Search for the cell housing the specified text and yield its (X, Y) center coordinate. 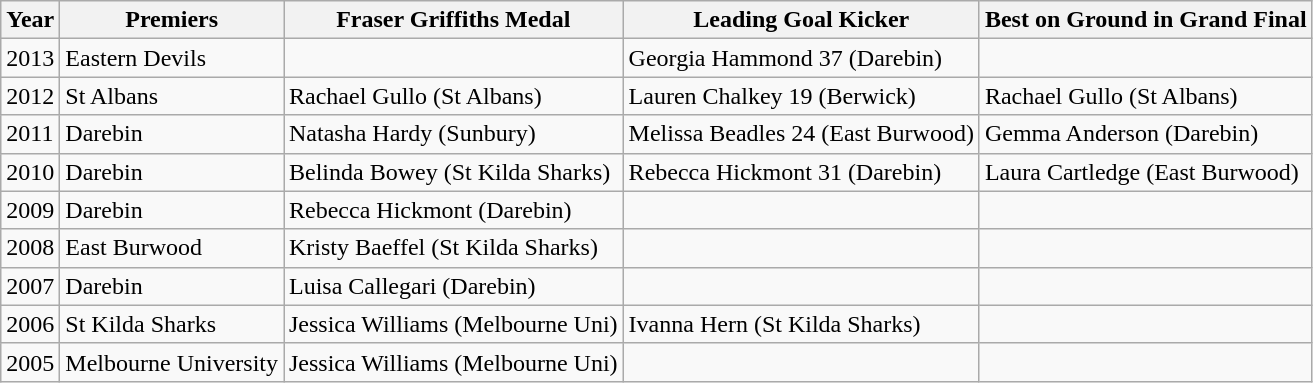
Eastern Devils (172, 58)
St Albans (172, 96)
2007 (30, 286)
2006 (30, 324)
St Kilda Sharks (172, 324)
Laura Cartledge (East Burwood) (1146, 172)
Ivanna Hern (St Kilda Sharks) (801, 324)
Lauren Chalkey 19 (Berwick) (801, 96)
Rebecca Hickmont (Darebin) (454, 210)
Melbourne University (172, 362)
Premiers (172, 20)
2005 (30, 362)
2008 (30, 248)
2009 (30, 210)
Belinda Bowey (St Kilda Sharks) (454, 172)
2012 (30, 96)
East Burwood (172, 248)
Natasha Hardy (Sunbury) (454, 134)
Leading Goal Kicker (801, 20)
2013 (30, 58)
Kristy Baeffel (St Kilda Sharks) (454, 248)
Year (30, 20)
2010 (30, 172)
Luisa Callegari (Darebin) (454, 286)
Fraser Griffiths Medal (454, 20)
Rebecca Hickmont 31 (Darebin) (801, 172)
Melissa Beadles 24 (East Burwood) (801, 134)
Gemma Anderson (Darebin) (1146, 134)
Georgia Hammond 37 (Darebin) (801, 58)
Best on Ground in Grand Final (1146, 20)
2011 (30, 134)
